Return the (X, Y) coordinate for the center point of the cell that contains the specified text.  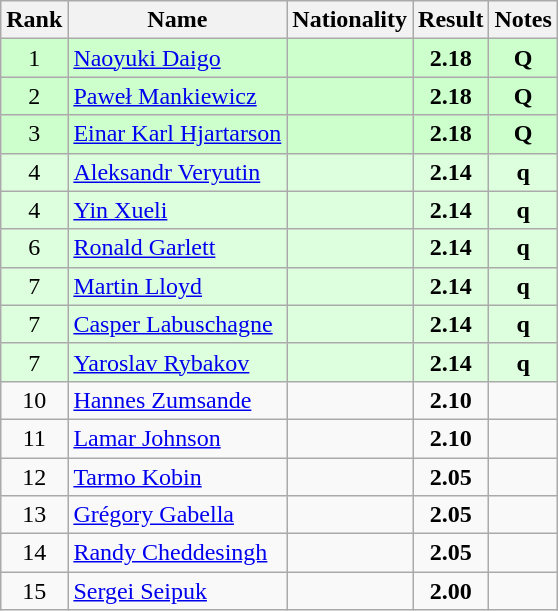
Aleksandr Veryutin (178, 172)
Einar Karl Hjartarson (178, 134)
Rank (34, 20)
Hannes Zumsande (178, 400)
12 (34, 477)
2 (34, 96)
6 (34, 248)
15 (34, 591)
Notes (523, 20)
Ronald Garlett (178, 248)
2.00 (451, 591)
Randy Cheddesingh (178, 553)
11 (34, 438)
13 (34, 515)
Martin Lloyd (178, 286)
Name (178, 20)
Yaroslav Rybakov (178, 362)
10 (34, 400)
Nationality (350, 20)
Sergei Seipuk (178, 591)
3 (34, 134)
14 (34, 553)
1 (34, 58)
Paweł Mankiewicz (178, 96)
Casper Labuschagne (178, 324)
Naoyuki Daigo (178, 58)
Grégory Gabella (178, 515)
Lamar Johnson (178, 438)
Tarmo Kobin (178, 477)
Result (451, 20)
Yin Xueli (178, 210)
